Provide the [x, y] coordinate of the cell's center where the given text is located.  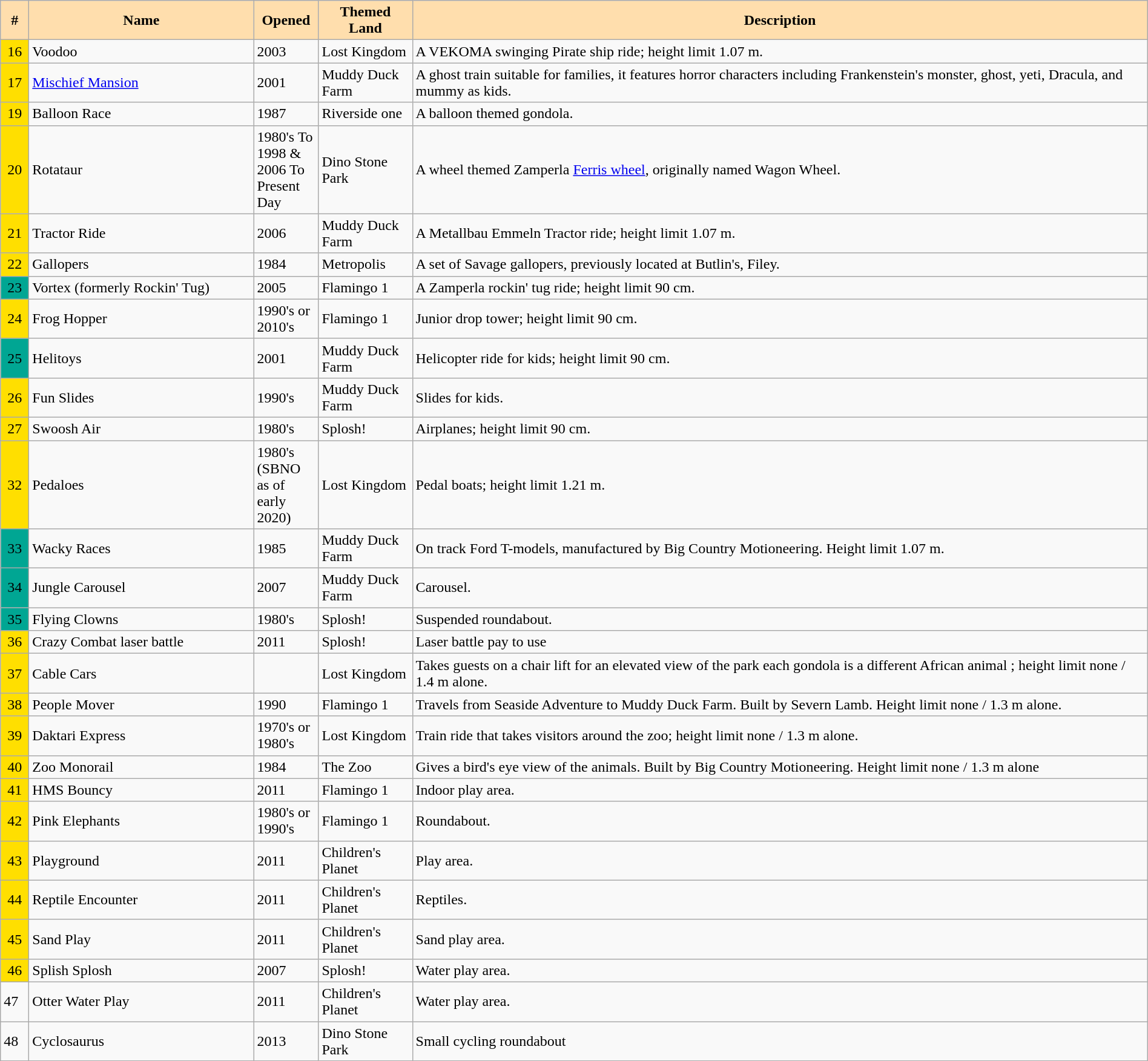
Wacky Races [142, 548]
Sand Play [142, 939]
41 [15, 790]
Reptiles. [780, 899]
Description [780, 21]
Gallopers [142, 264]
32 [15, 485]
Riverside one [366, 114]
A ghost train suitable for families, it features horror characters including Frankenstein's monster, ghost, yeti, Dracula, and mummy as kids. [780, 82]
19 [15, 114]
2003 [286, 51]
37 [15, 673]
Takes guests on a chair lift for an elevated view of the park each gondola is a different African animal ; height limit none / 1.4 m alone. [780, 673]
Helicopter ride for kids; height limit 90 cm. [780, 358]
Jungle Carousel [142, 588]
Crazy Combat laser battle [142, 642]
Fun Slides [142, 397]
Mischief Mansion [142, 82]
40 [15, 767]
Slides for kids. [780, 397]
1990's [286, 397]
Balloon Race [142, 114]
35 [15, 619]
Tractor Ride [142, 234]
Small cycling roundabout [780, 1041]
Gives a bird's eye view of the animals. Built by Big Country Motioneering. Height limit none / 1.3 m alone [780, 767]
23 [15, 287]
2006 [286, 234]
2005 [286, 287]
A set of Savage gallopers, previously located at Butlin's, Filey. [780, 264]
Rotataur [142, 169]
Junior drop tower; height limit 90 cm. [780, 318]
36 [15, 642]
1990's or 2010's [286, 318]
45 [15, 939]
1987 [286, 114]
Cyclosaurus [142, 1041]
A Metallbau Emmeln Tractor ride; height limit 1.07 m. [780, 234]
Laser battle pay to use [780, 642]
Opened [286, 21]
Pedaloes [142, 485]
On track Ford T-models, manufactured by Big Country Motioneering. Height limit 1.07 m. [780, 548]
1970's or 1980's [286, 736]
The Zoo [366, 767]
Carousel. [780, 588]
25 [15, 358]
46 [15, 970]
Pink Elephants [142, 821]
Otter Water Play [142, 1001]
A Zamperla rockin' tug ride; height limit 90 cm. [780, 287]
Zoo Monorail [142, 767]
Splish Splosh [142, 970]
# [15, 21]
Voodoo [142, 51]
47 [15, 1001]
16 [15, 51]
Indoor play area. [780, 790]
21 [15, 234]
Swoosh Air [142, 429]
Train ride that takes visitors around the zoo; height limit none / 1.3 m alone. [780, 736]
24 [15, 318]
Playground [142, 861]
Travels from Seaside Adventure to Muddy Duck Farm. Built by Severn Lamb. Height limit none / 1.3 m alone. [780, 705]
38 [15, 705]
Suspended roundabout. [780, 619]
Helitoys [142, 358]
1980's or 1990's [286, 821]
A VEKOMA swinging Pirate ship ride; height limit 1.07 m. [780, 51]
1990 [286, 705]
Metropolis [366, 264]
A balloon themed gondola. [780, 114]
39 [15, 736]
48 [15, 1041]
Flying Clowns [142, 619]
Themed Land [366, 21]
27 [15, 429]
1980's (SBNO as of early 2020) [286, 485]
34 [15, 588]
Sand play area. [780, 939]
20 [15, 169]
Daktari Express [142, 736]
17 [15, 82]
1985 [286, 548]
Frog Hopper [142, 318]
Pedal boats; height limit 1.21 m. [780, 485]
42 [15, 821]
Vortex (formerly Rockin' Tug) [142, 287]
Name [142, 21]
Reptile Encounter [142, 899]
33 [15, 548]
43 [15, 861]
1980's To 1998 & 2006 To Present Day [286, 169]
2013 [286, 1041]
44 [15, 899]
Airplanes; height limit 90 cm. [780, 429]
Play area. [780, 861]
Roundabout. [780, 821]
Cable Cars [142, 673]
HMS Bouncy [142, 790]
22 [15, 264]
26 [15, 397]
A wheel themed Zamperla Ferris wheel, originally named Wagon Wheel. [780, 169]
People Mover [142, 705]
